Extract the [x, y] coordinate from the center of the cell holding the provided text.  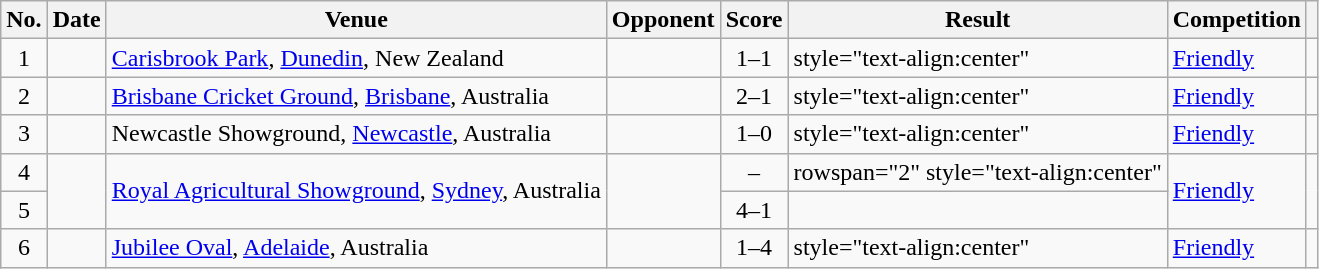
1–1 [754, 58]
1–4 [754, 248]
No. [24, 20]
2–1 [754, 96]
6 [24, 248]
Date [76, 20]
Royal Agricultural Showground, Sydney, Australia [356, 191]
1 [24, 58]
Jubilee Oval, Adelaide, Australia [356, 248]
rowspan="2" style="text-align:center" [978, 172]
Opponent [663, 20]
Result [978, 20]
3 [24, 134]
2 [24, 96]
Venue [356, 20]
– [754, 172]
Carisbrook Park, Dunedin, New Zealand [356, 58]
Score [754, 20]
Newcastle Showground, Newcastle, Australia [356, 134]
4 [24, 172]
Competition [1236, 20]
Brisbane Cricket Ground, Brisbane, Australia [356, 96]
5 [24, 210]
4–1 [754, 210]
1–0 [754, 134]
